Scan for the cell matching the given text and deliver its (x, y) coordinate at center. 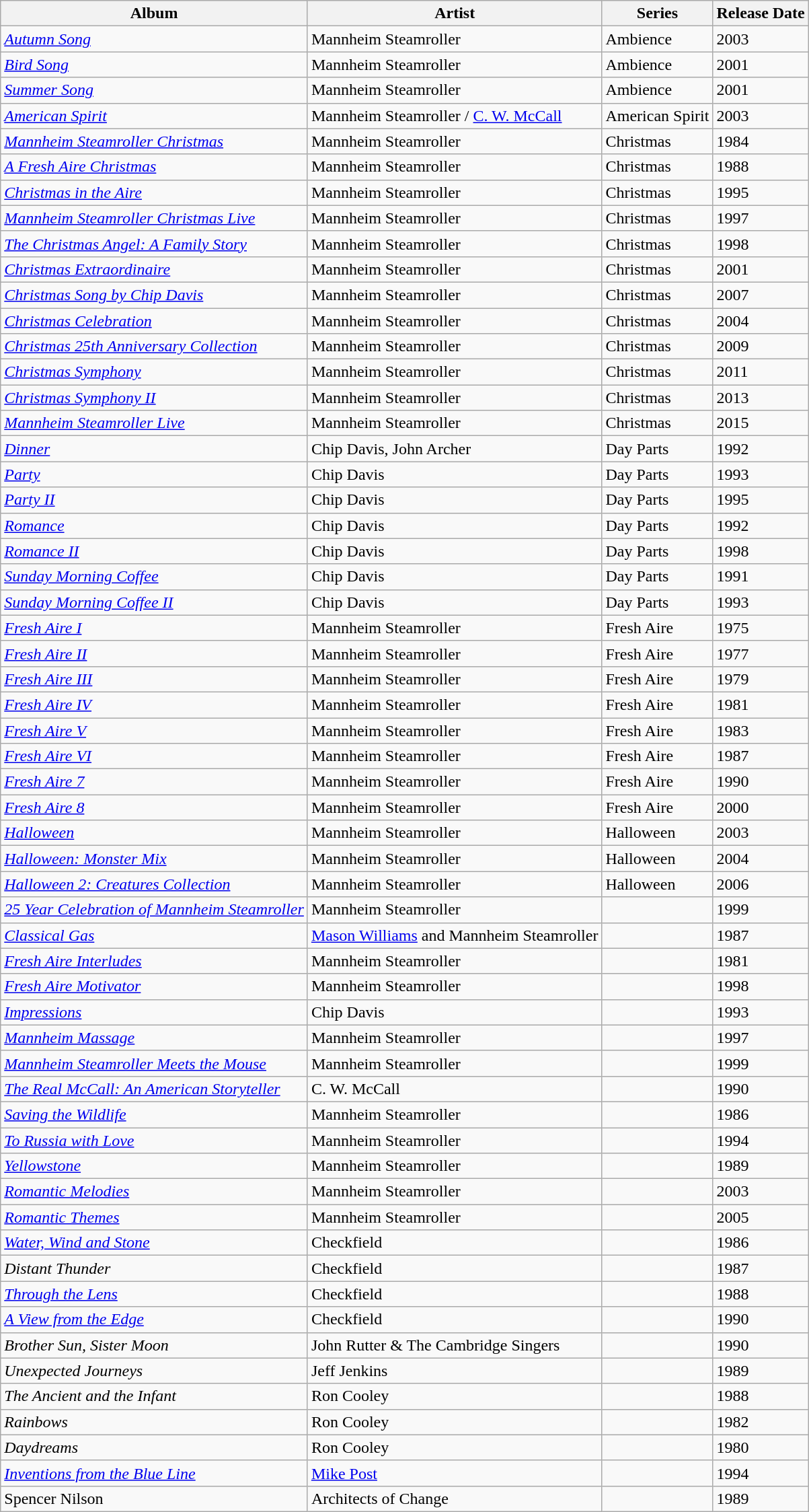
Fresh Aire III (155, 679)
Fresh Aire Interludes (155, 961)
Mannheim Steamroller Christmas Live (155, 218)
2013 (761, 398)
Fresh Aire V (155, 730)
2005 (761, 1217)
Autumn Song (155, 39)
Romantic Melodies (155, 1192)
Album (155, 13)
Chip Davis, John Archer (455, 449)
Dinner (155, 449)
1991 (761, 577)
2000 (761, 807)
Fresh Aire II (155, 653)
Water, Wind and Stone (155, 1243)
Through the Lens (155, 1294)
The Real McCall: An American Storyteller (155, 1089)
Halloween: Monster Mix (155, 859)
Party (155, 474)
Rainbows (155, 1422)
Distant Thunder (155, 1268)
1975 (761, 628)
C. W. McCall (455, 1089)
Mannheim Steamroller / C. W. McCall (455, 116)
2009 (761, 347)
Fresh Aire IV (155, 705)
Architects of Change (455, 1499)
The Christmas Angel: A Family Story (155, 244)
A View from the Edge (155, 1320)
Romantic Themes (155, 1217)
Mannheim Massage (155, 1038)
Halloween 2: Creatures Collection (155, 884)
Mannheim Steamroller Meets the Mouse (155, 1063)
Brother Sun, Sister Moon (155, 1345)
Fresh Aire 8 (155, 807)
Spencer Nilson (155, 1499)
Daydreams (155, 1447)
Christmas 25th Anniversary Collection (155, 347)
Series (658, 13)
Release Date (761, 13)
Christmas Celebration (155, 321)
Fresh Aire I (155, 628)
The Ancient and the Infant (155, 1396)
2015 (761, 423)
Christmas in the Aire (155, 192)
1980 (761, 1447)
Christmas Extraordinaire (155, 269)
Fresh Aire Motivator (155, 986)
Party II (155, 500)
Unexpected Journeys (155, 1371)
Christmas Symphony (155, 372)
Classical Gas (155, 935)
1977 (761, 653)
Christmas Song by Chip Davis (155, 295)
Summer Song (155, 90)
Jeff Jenkins (455, 1371)
1979 (761, 679)
Mannheim Steamroller Christmas (155, 141)
25 Year Celebration of Mannheim Steamroller (155, 910)
Romance (155, 526)
A Fresh Aire Christmas (155, 167)
1984 (761, 141)
2011 (761, 372)
Romance II (155, 551)
Sunday Morning Coffee (155, 577)
Bird Song (155, 65)
John Rutter & The Cambridge Singers (455, 1345)
1983 (761, 730)
2007 (761, 295)
Fresh Aire 7 (155, 782)
Yellowstone (155, 1166)
Christmas Symphony II (155, 398)
Mike Post (455, 1473)
Saving the Wildlife (155, 1114)
1982 (761, 1422)
Mannheim Steamroller Live (155, 423)
To Russia with Love (155, 1141)
Inventions from the Blue Line (155, 1473)
Sunday Morning Coffee II (155, 602)
Mason Williams and Mannheim Steamroller (455, 935)
Fresh Aire VI (155, 756)
Impressions (155, 1012)
Artist (455, 13)
2006 (761, 884)
